Return [x, y] of the center of cell containing provided text 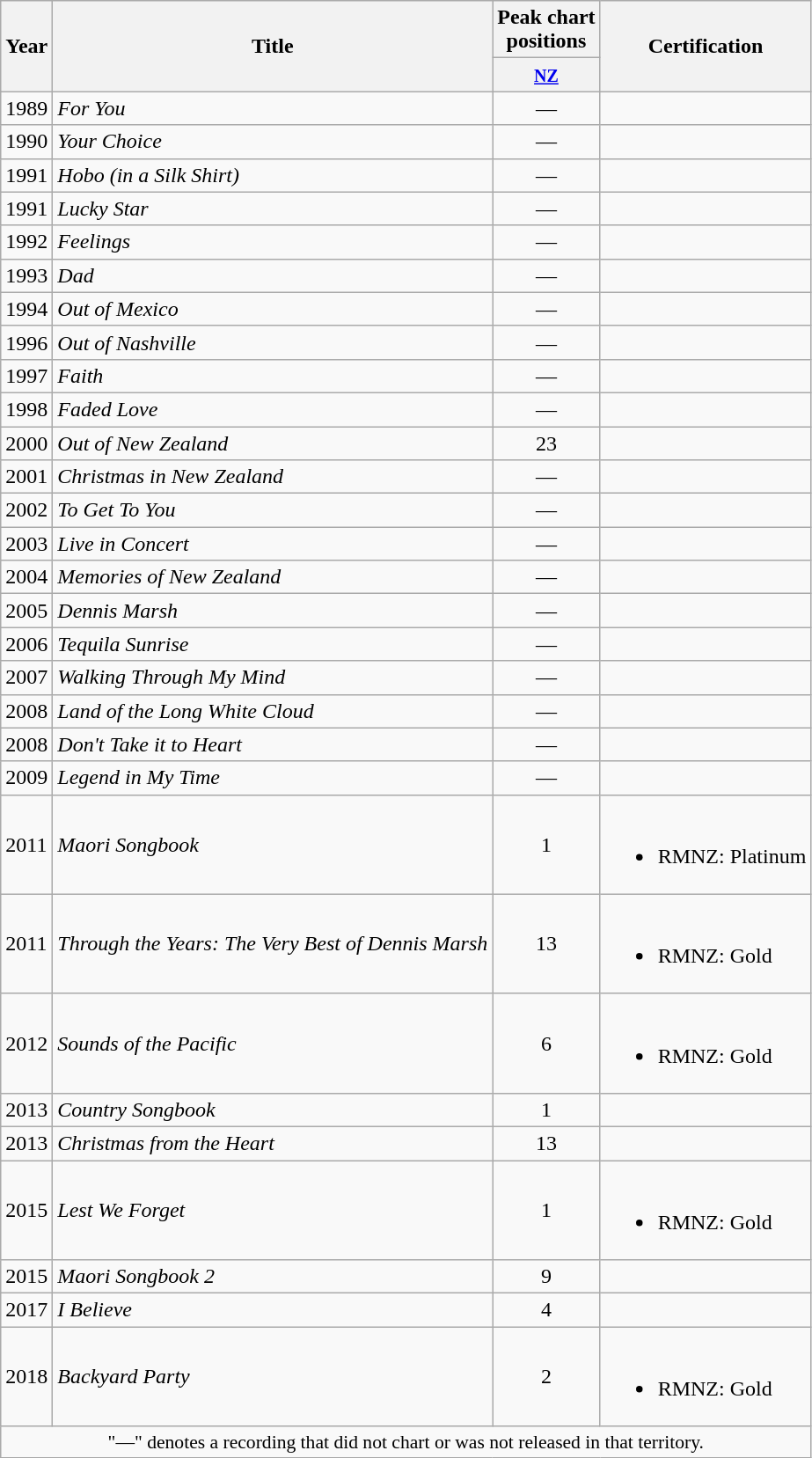
Out of Nashville [273, 342]
Your Choice [273, 142]
2006 [26, 644]
Live in Concert [273, 544]
9 [546, 1277]
Faded Love [273, 409]
1992 [26, 242]
Peak chartpositions [546, 30]
1993 [26, 275]
Maori Songbook 2 [273, 1277]
Through the Years: The Very Best of Dennis Marsh [273, 943]
2012 [26, 1044]
1998 [26, 409]
Lest We Forget [273, 1209]
Out of Mexico [273, 309]
2000 [26, 443]
Lucky Star [273, 209]
1989 [26, 108]
Don't Take it to Heart [273, 744]
4 [546, 1310]
Out of New Zealand [273, 443]
For You [273, 108]
2007 [26, 678]
2003 [26, 544]
1996 [26, 342]
2009 [26, 778]
1997 [26, 376]
2001 [26, 477]
Memories of New Zealand [273, 577]
NZ [546, 75]
Maori Songbook [273, 845]
6 [546, 1044]
Hobo (in a Silk Shirt) [273, 175]
1990 [26, 142]
Tequila Sunrise [273, 644]
Land of the Long White Cloud [273, 711]
2018 [26, 1376]
Dennis Marsh [273, 611]
RMNZ: Platinum [706, 845]
2017 [26, 1310]
2002 [26, 510]
"—" denotes a recording that did not chart or was not released in that territory. [406, 1442]
Sounds of the Pacific [273, 1044]
Year [26, 46]
23 [546, 443]
Legend in My Time [273, 778]
Title [273, 46]
Country Songbook [273, 1110]
Certification [706, 46]
Christmas in New Zealand [273, 477]
2 [546, 1376]
Walking Through My Mind [273, 678]
2005 [26, 611]
Dad [273, 275]
I Believe [273, 1310]
2004 [26, 577]
Backyard Party [273, 1376]
Christmas from the Heart [273, 1143]
To Get To You [273, 510]
1994 [26, 309]
Feelings [273, 242]
Faith [273, 376]
